Locate the cell with the specified text and output its [X, Y] center coordinate. 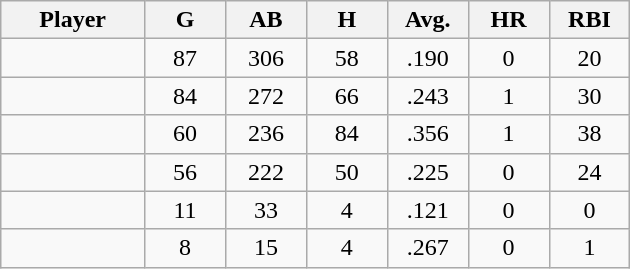
87 [186, 58]
60 [186, 134]
222 [266, 172]
.121 [428, 210]
8 [186, 248]
56 [186, 172]
.225 [428, 172]
15 [266, 248]
11 [186, 210]
30 [590, 96]
58 [346, 58]
38 [590, 134]
50 [346, 172]
H [346, 20]
HR [508, 20]
.243 [428, 96]
272 [266, 96]
AB [266, 20]
Avg. [428, 20]
24 [590, 172]
.190 [428, 58]
Player [73, 20]
33 [266, 210]
236 [266, 134]
20 [590, 58]
.356 [428, 134]
306 [266, 58]
.267 [428, 248]
RBI [590, 20]
66 [346, 96]
G [186, 20]
